Search for the cell housing the specified text and yield its (X, Y) center coordinate. 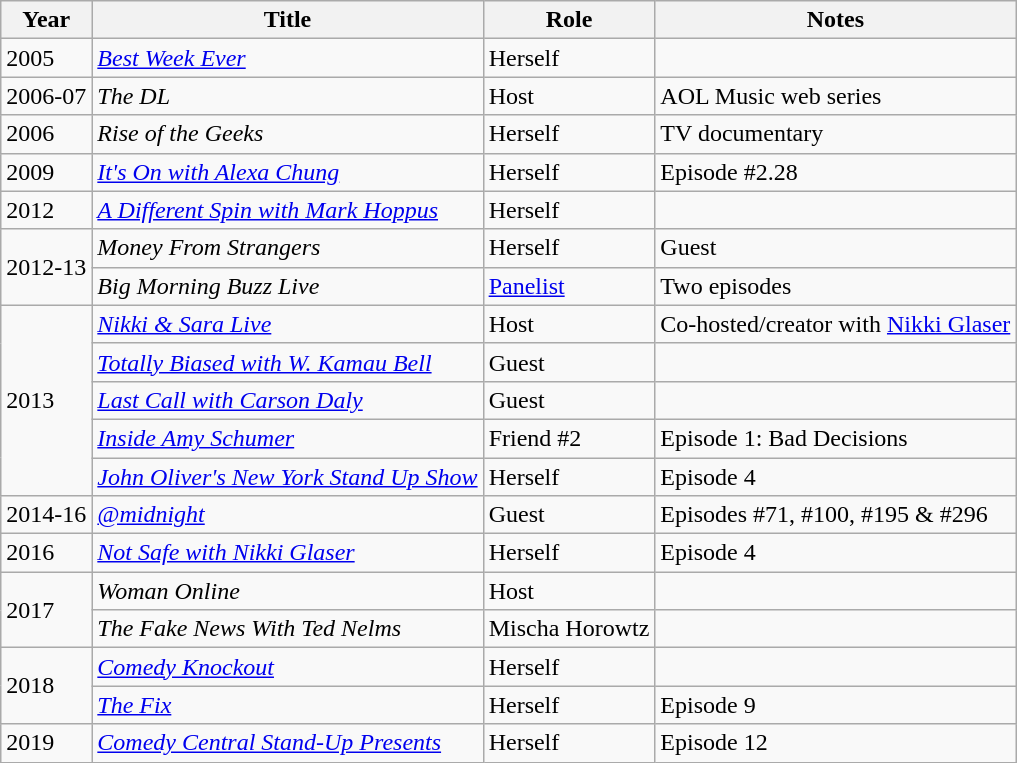
Rise of the Geeks (288, 134)
Episodes #71, #100, #195 & #296 (836, 515)
Comedy Knockout (288, 667)
TV documentary (836, 134)
Totally Biased with W. Kamau Bell (288, 362)
2013 (46, 400)
2006 (46, 134)
Panelist (569, 286)
Last Call with Carson Daly (288, 400)
Nikki & Sara Live (288, 324)
2018 (46, 686)
2005 (46, 58)
AOL Music web series (836, 96)
Title (288, 20)
Two episodes (836, 286)
John Oliver's New York Stand Up Show (288, 477)
2017 (46, 610)
Not Safe with Nikki Glaser (288, 553)
Money From Strangers (288, 248)
Role (569, 20)
Year (46, 20)
A Different Spin with Mark Hoppus (288, 210)
Episode 9 (836, 705)
2014-16 (46, 515)
Best Week Ever (288, 58)
Friend #2 (569, 438)
Episode #2.28 (836, 172)
The DL (288, 96)
2012-13 (46, 267)
2009 (46, 172)
Episode 1: Bad Decisions (836, 438)
Big Morning Buzz Live (288, 286)
2012 (46, 210)
Inside Amy Schumer (288, 438)
The Fix (288, 705)
Episode 12 (836, 743)
@midnight (288, 515)
Woman Online (288, 591)
Notes (836, 20)
It's On with Alexa Chung (288, 172)
2006-07 (46, 96)
The Fake News With Ted Nelms (288, 629)
Co-hosted/creator with Nikki Glaser (836, 324)
Comedy Central Stand-Up Presents (288, 743)
2019 (46, 743)
Mischa Horowtz (569, 629)
2016 (46, 553)
